For the text-containing cell, return its midpoint in [X, Y] coordinate format. 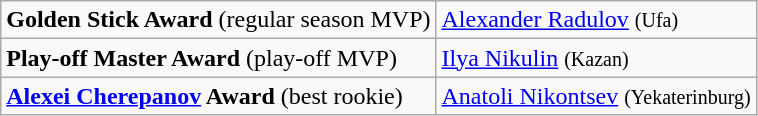
Play-off Master Award (play-off MVP) [218, 58]
Anatoli Nikontsev (Yekaterinburg) [596, 96]
Golden Stick Award (regular season MVP) [218, 20]
Ilya Nikulin (Kazan) [596, 58]
Alexander Radulov (Ufa) [596, 20]
Alexei Cherepanov Award (best rookie) [218, 96]
